Find where the given text appears and provide that cell's center as [x, y] coordinate. 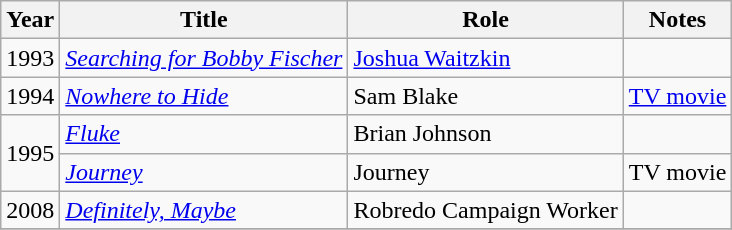
Notes [678, 20]
Robredo Campaign Worker [486, 210]
Title [204, 20]
Fluke [204, 134]
2008 [30, 210]
Searching for Bobby Fischer [204, 58]
Brian Johnson [486, 134]
1995 [30, 153]
Role [486, 20]
Sam Blake [486, 96]
1994 [30, 96]
Joshua Waitzkin [486, 58]
Year [30, 20]
Nowhere to Hide [204, 96]
Definitely, Maybe [204, 210]
1993 [30, 58]
